Output the (X, Y) coordinate of the center of the cell containing the given text.  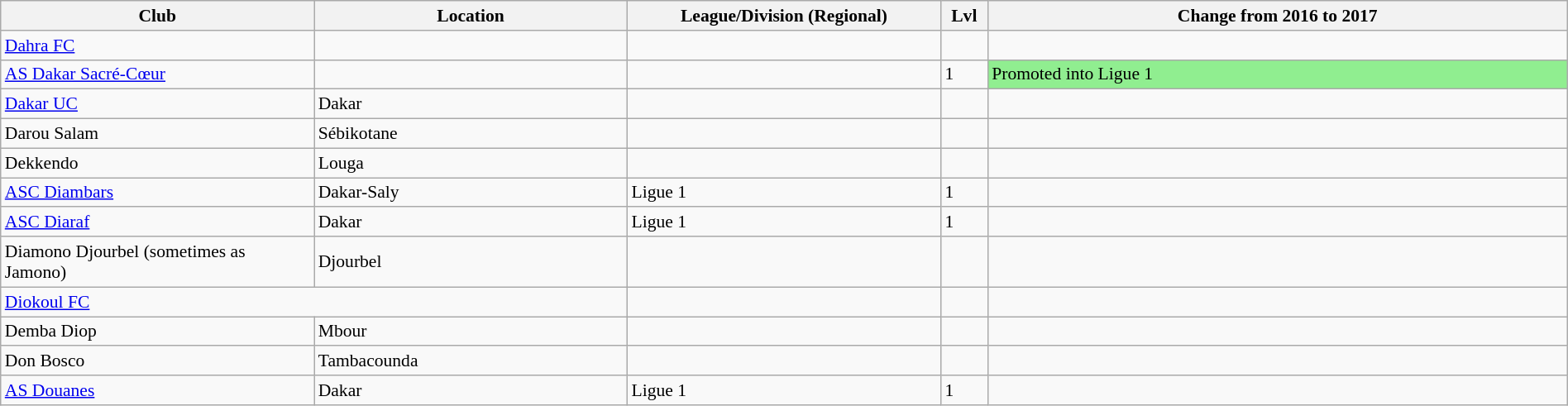
ASC Diambars (157, 193)
Dakar-Saly (471, 193)
Lvl (964, 16)
Demba Diop (157, 332)
Djourbel (471, 261)
Darou Salam (157, 134)
Dakar UC (157, 104)
AS Dakar Sacré-Cœur (157, 74)
Louga (471, 163)
AS Douanes (157, 390)
Change from 2016 to 2017 (1277, 16)
Dahra FC (157, 45)
Sébikotane (471, 134)
ASC Diaraf (157, 222)
Club (157, 16)
Dekkendo (157, 163)
Tambacounda (471, 361)
Mbour (471, 332)
Diokoul FC (314, 302)
Diamono Djourbel (sometimes as Jamono) (157, 261)
Location (471, 16)
League/Division (Regional) (784, 16)
Don Bosco (157, 361)
Promoted into Ligue 1 (1277, 74)
